Locate the cell with the specified text and output its (x, y) center coordinate. 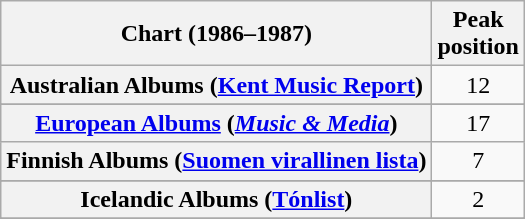
17 (478, 123)
12 (478, 85)
2 (478, 199)
Icelandic Albums (Tónlist) (216, 199)
Peakposition (478, 34)
Finnish Albums (Suomen virallinen lista) (216, 161)
Chart (1986–1987) (216, 34)
European Albums (Music & Media) (216, 123)
Australian Albums (Kent Music Report) (216, 85)
7 (478, 161)
